Return the (x, y) coordinate for the center point of the cell that contains the specified text.  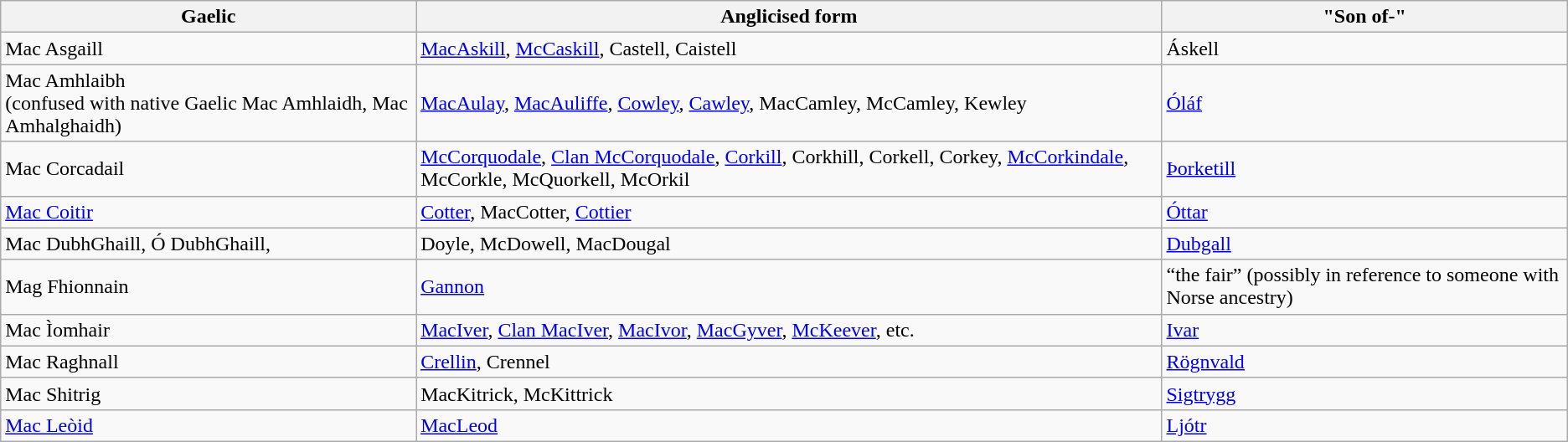
Mac DubhGhaill, Ó DubhGhaill, (209, 244)
McCorquodale, Clan McCorquodale, Corkill, Corkhill, Corkell, Corkey, McCorkindale, McCorkle, McQuorkell, McOrkil (789, 169)
Mac Corcadail (209, 169)
Rögnvald (1364, 362)
"Son of-" (1364, 17)
Þorketill (1364, 169)
Óttar (1364, 212)
“the fair” (possibly in reference to someone with Norse ancestry) (1364, 286)
Mac Shitrig (209, 393)
MacKitrick, McKittrick (789, 393)
Doyle, McDowell, MacDougal (789, 244)
Dubgall (1364, 244)
Ivar (1364, 330)
Mac Leòid (209, 425)
Mag Fhionnain (209, 286)
Mac Coitir (209, 212)
Óláf (1364, 103)
Anglicised form (789, 17)
Ljótr (1364, 425)
MacIver, Clan MacIver, MacIvor, MacGyver, McKeever, etc. (789, 330)
Áskell (1364, 49)
Mac Raghnall (209, 362)
Crellin, Crennel (789, 362)
Mac Asgaill (209, 49)
Gaelic (209, 17)
Mac Amhlaibh(confused with native Gaelic Mac Amhlaidh, Mac Amhalghaidh) (209, 103)
MacLeod (789, 425)
Sigtrygg (1364, 393)
MacAskill, McCaskill, Castell, Caistell (789, 49)
MacAulay, MacAuliffe, Cowley, Cawley, MacCamley, McCamley, Kewley (789, 103)
Cotter, MacCotter, Cottier (789, 212)
Mac Ìomhair (209, 330)
Gannon (789, 286)
